From the cell containing the given text, extract its center point as (x, y) coordinate. 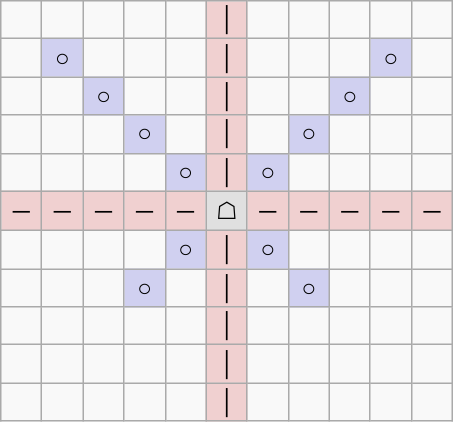
☖ (226, 211)
